Capture the cell that displays the provided text and extract its (X, Y) central coordinate. 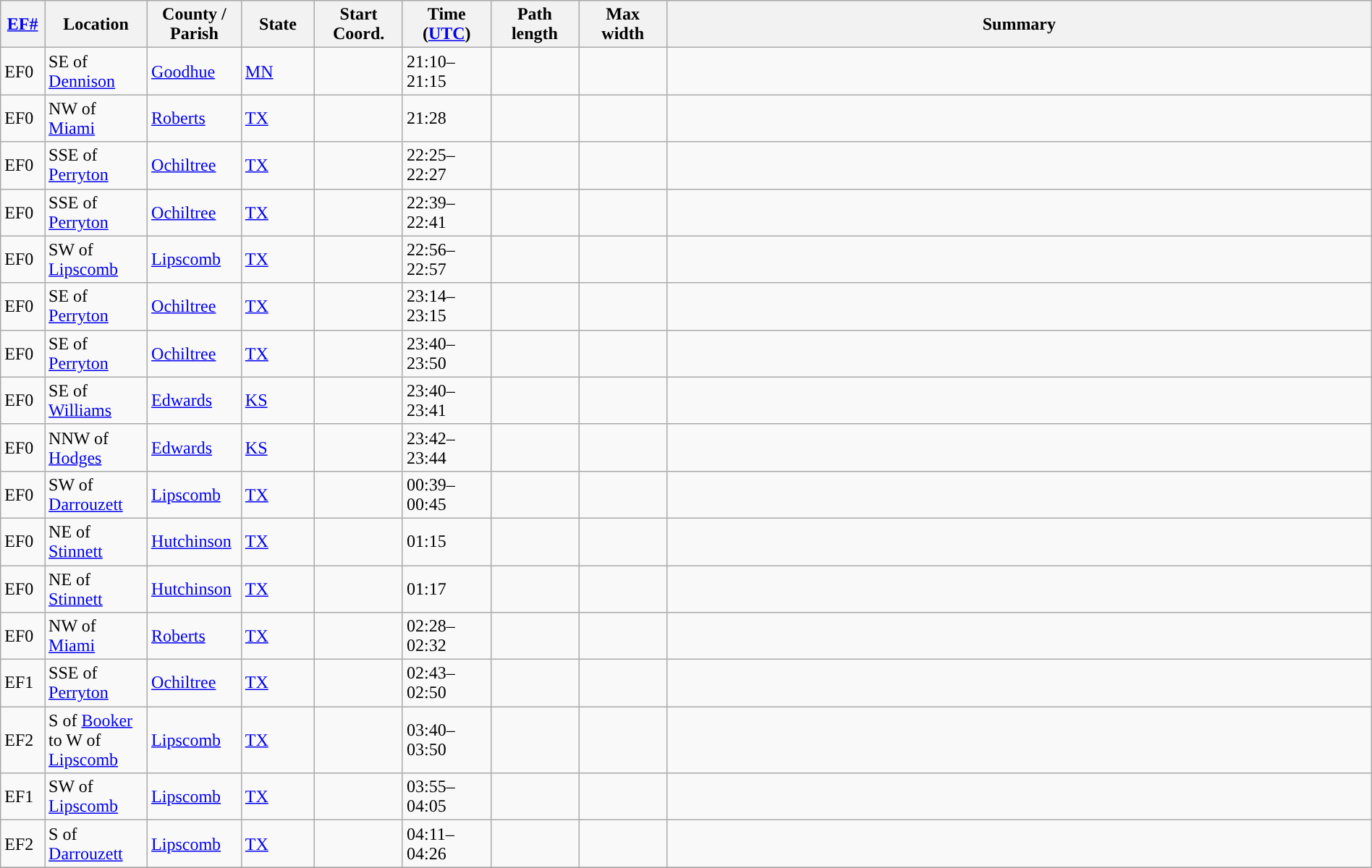
SE of Dennison (96, 71)
Goodhue (195, 71)
Summary (1019, 25)
04:11–04:26 (446, 843)
S of Booker to W of Lipscomb (96, 740)
S of Darrouzett (96, 843)
State (278, 25)
00:39–00:45 (446, 495)
02:43–02:50 (446, 683)
03:55–04:05 (446, 797)
Start Coord. (359, 25)
01:15 (446, 541)
NNW of Hodges (96, 447)
03:40–03:50 (446, 740)
23:14–23:15 (446, 307)
MN (278, 71)
21:10–21:15 (446, 71)
County / Parish (195, 25)
02:28–02:32 (446, 637)
Time (UTC) (446, 25)
Path length (535, 25)
22:39–22:41 (446, 213)
EF# (23, 25)
22:25–22:27 (446, 165)
23:42–23:44 (446, 447)
21:28 (446, 119)
01:17 (446, 589)
SE of Williams (96, 401)
Max width (623, 25)
23:40–23:41 (446, 401)
Location (96, 25)
23:40–23:50 (446, 353)
SW of Darrouzett (96, 495)
22:56–22:57 (446, 259)
